Return [X, Y] of the center of cell containing provided text 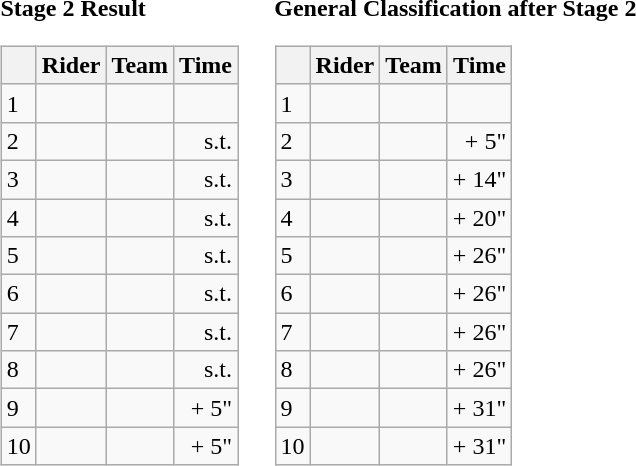
+ 20" [479, 217]
+ 14" [479, 179]
